Extract the [x, y] coordinate from the center of the cell holding the provided text.  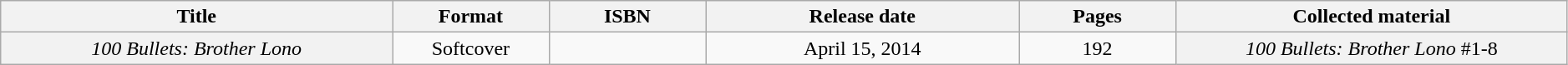
Release date [862, 17]
100 Bullets: Brother Lono #1-8 [1372, 48]
100 Bullets: Brother Lono [197, 48]
Title [197, 17]
Softcover [471, 48]
ISBN [627, 17]
Collected material [1372, 17]
192 [1098, 48]
April 15, 2014 [862, 48]
Format [471, 17]
Pages [1098, 17]
